Detect which cell encompasses the target text, then output its [x, y] center coordinate. 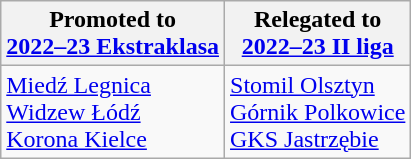
Relegated to2022–23 II liga [318, 34]
Stomil Olsztyn Górnik Polkowice GKS Jastrzębie [318, 112]
Promoted to2022–23 Ekstraklasa [113, 34]
Miedź Legnica Widzew Łódź Korona Kielce [113, 112]
